Pinpoint the cell where the given text exists, returning its [x, y] midpoint coordinate. 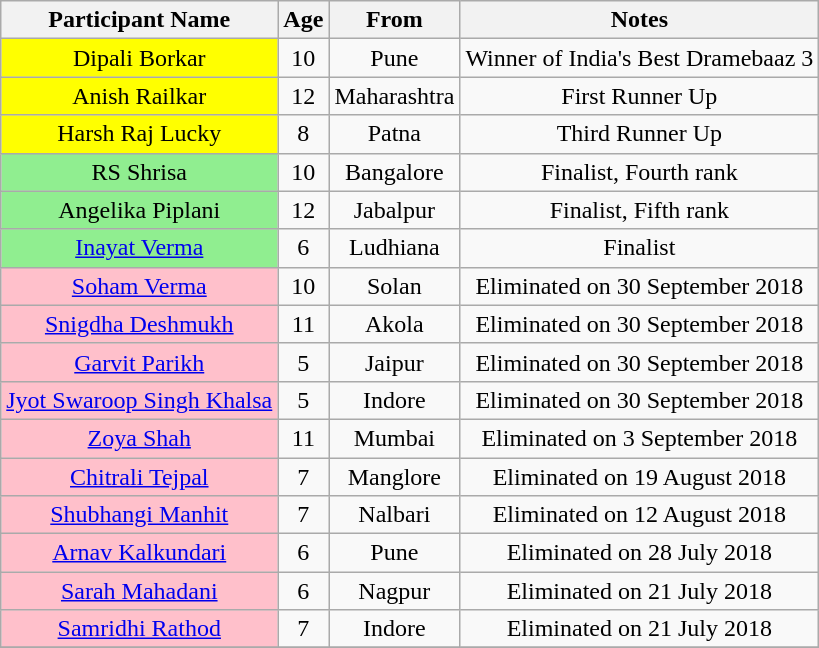
Finalist [640, 248]
Patna [394, 134]
Jaipur [394, 362]
Jabalpur [394, 210]
Dipali Borkar [140, 58]
Manglore [394, 477]
Solan [394, 286]
RS Shrisa [140, 172]
Eliminated on 28 July 2018 [640, 553]
Harsh Raj Lucky [140, 134]
Angelika Piplani [140, 210]
Ludhiana [394, 248]
Eliminated on 12 August 2018 [640, 515]
Notes [640, 20]
Maharashtra [394, 96]
Garvit Parikh [140, 362]
Eliminated on 19 August 2018 [640, 477]
Third Runner Up [640, 134]
Akola [394, 324]
Finalist, Fifth rank [640, 210]
Snigdha Deshmukh [140, 324]
Participant Name [140, 20]
Zoya Shah [140, 438]
Inayat Verma [140, 248]
Shubhangi Manhit [140, 515]
Arnav Kalkundari [140, 553]
Finalist, Fourth rank [640, 172]
Mumbai [394, 438]
First Runner Up [640, 96]
From [394, 20]
Jyot Swaroop Singh Khalsa [140, 400]
8 [304, 134]
Winner of India's Best Dramebaaz 3 [640, 58]
Eliminated on 3 September 2018 [640, 438]
Nagpur [394, 591]
Nalbari [394, 515]
Samridhi Rathod [140, 629]
Anish Railkar [140, 96]
Chitrali Tejpal [140, 477]
Soham Verma [140, 286]
Bangalore [394, 172]
Sarah Mahadani [140, 591]
Age [304, 20]
